Identify which cell holds the provided text, then report its [X, Y] central coordinate. 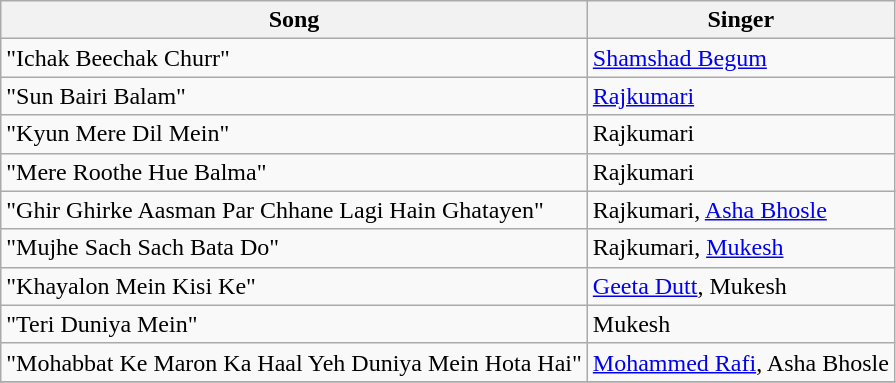
Rajkumari, Asha Bhosle [740, 210]
"Khayalon Mein Kisi Ke" [294, 286]
"Kyun Mere Dil Mein" [294, 134]
"Mohabbat Ke Maron Ka Haal Yeh Duniya Mein Hota Hai" [294, 362]
Rajkumari, Mukesh [740, 248]
"Sun Bairi Balam" [294, 96]
"Mere Roothe Hue Balma" [294, 172]
"Teri Duniya Mein" [294, 324]
Mukesh [740, 324]
"Mujhe Sach Sach Bata Do" [294, 248]
"Ghir Ghirke Aasman Par Chhane Lagi Hain Ghatayen" [294, 210]
Geeta Dutt, Mukesh [740, 286]
Mohammed Rafi, Asha Bhosle [740, 362]
Shamshad Begum [740, 58]
"Ichak Beechak Churr" [294, 58]
Song [294, 20]
Singer [740, 20]
